Provide the (X, Y) coordinate of the cell's center where the given text is located.  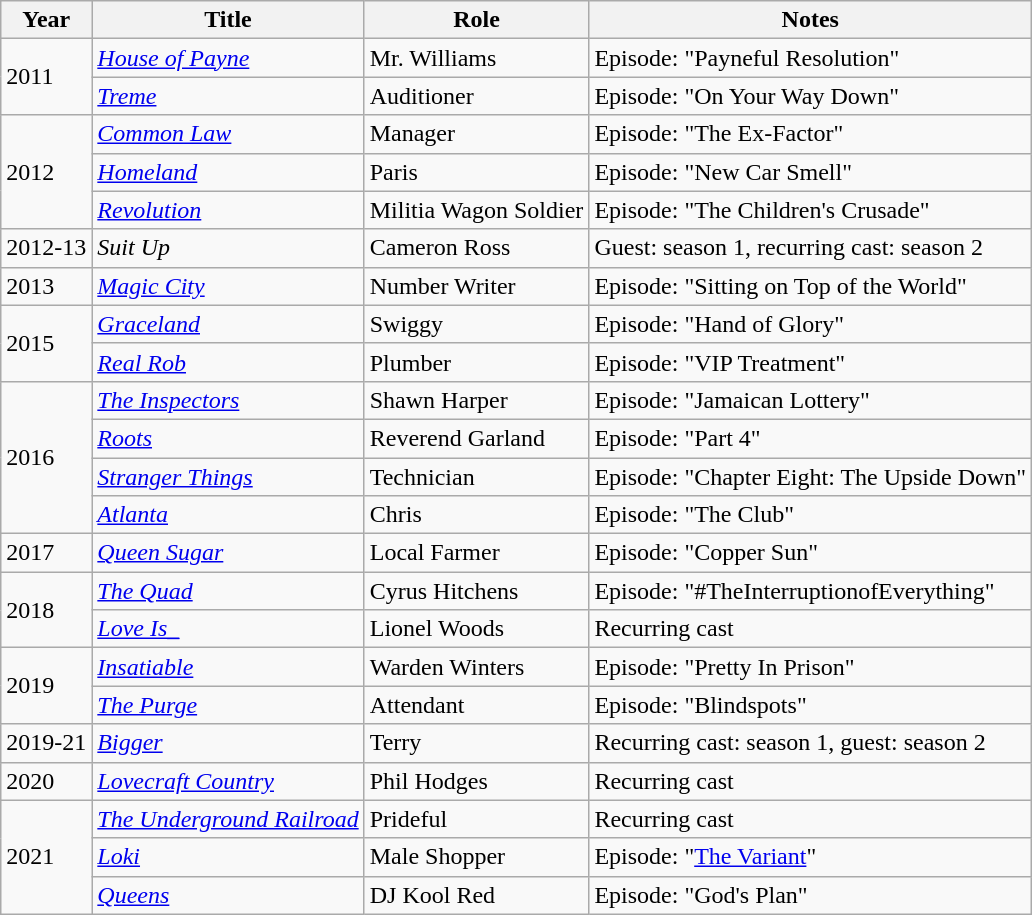
2016 (46, 457)
Treme (228, 96)
2017 (46, 553)
Notes (810, 20)
2019 (46, 686)
2015 (46, 343)
Suit Up (228, 248)
Episode: "Payneful Resolution" (810, 58)
2013 (46, 286)
Male Shopper (476, 857)
Episode: "Sitting on Top of the World" (810, 286)
2012 (46, 172)
2020 (46, 781)
2012-13 (46, 248)
Episode: "God's Plan" (810, 895)
Shawn Harper (476, 400)
House of Payne (228, 58)
Cameron Ross (476, 248)
Episode: "Chapter Eight: The Upside Down" (810, 477)
Local Farmer (476, 553)
Year (46, 20)
Episode: "New Car Smell" (810, 172)
Mr. Williams (476, 58)
Cyrus Hitchens (476, 591)
Stranger Things (228, 477)
Title (228, 20)
Common Law (228, 134)
Paris (476, 172)
Bigger (228, 743)
Warden Winters (476, 667)
Episode: "The Ex-Factor" (810, 134)
Episode: "The Club" (810, 515)
Atlanta (228, 515)
Prideful (476, 819)
Plumber (476, 362)
Episode: "VIP Treatment" (810, 362)
Episode: "The Variant" (810, 857)
Militia Wagon Soldier (476, 210)
Reverend Garland (476, 438)
2021 (46, 857)
Terry (476, 743)
Episode: "#TheInterruptionofEverything" (810, 591)
Real Rob (228, 362)
Lovecraft Country (228, 781)
Technician (476, 477)
Episode: "Part 4" (810, 438)
The Quad (228, 591)
Episode: "On Your Way Down" (810, 96)
Number Writer (476, 286)
Roots (228, 438)
DJ Kool Red (476, 895)
Episode: "Copper Sun" (810, 553)
The Underground Railroad (228, 819)
Guest: season 1, recurring cast: season 2 (810, 248)
Swiggy (476, 324)
Chris (476, 515)
Role (476, 20)
2011 (46, 77)
Attendant (476, 705)
Loki (228, 857)
Insatiable (228, 667)
Episode: "Blindspots" (810, 705)
The Purge (228, 705)
Recurring cast: season 1, guest: season 2 (810, 743)
Auditioner (476, 96)
Episode: "Jamaican Lottery" (810, 400)
Love Is_ (228, 629)
The Inspectors (228, 400)
2018 (46, 610)
Episode: "The Children's Crusade" (810, 210)
Lionel Woods (476, 629)
Homeland (228, 172)
Queens (228, 895)
Episode: "Pretty In Prison" (810, 667)
Phil Hodges (476, 781)
Queen Sugar (228, 553)
Magic City (228, 286)
Manager (476, 134)
2019-21 (46, 743)
Revolution (228, 210)
Episode: "Hand of Glory" (810, 324)
Graceland (228, 324)
